Identify which cell holds the provided text, then report its [X, Y] central coordinate. 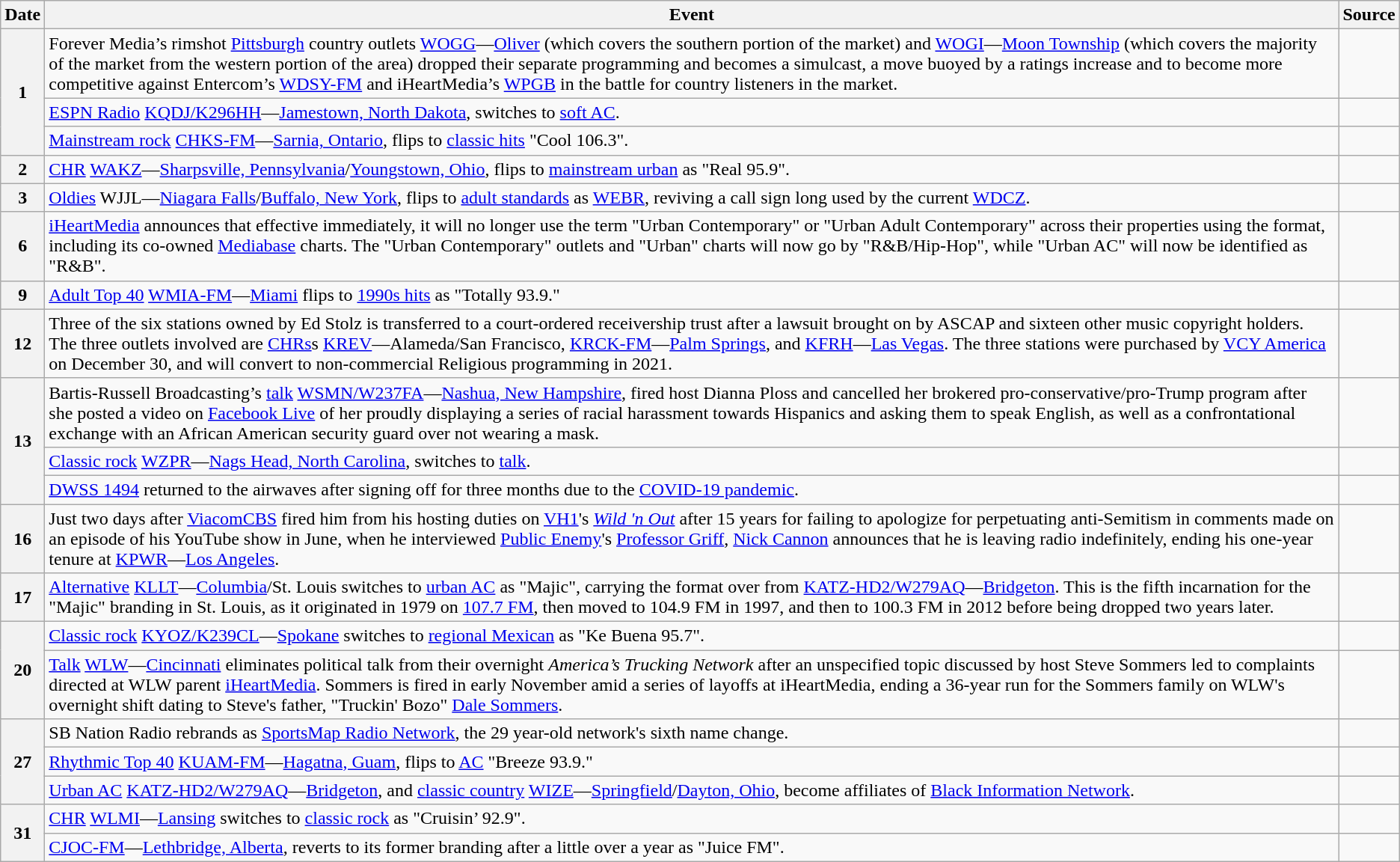
ESPN Radio KQDJ/K296HH—Jamestown, North Dakota, switches to soft AC. [692, 112]
1 [22, 92]
CHR WAKZ—Sharpsville, Pennsylvania/Youngstown, Ohio, flips to mainstream urban as "Real 95.9". [692, 169]
Rhythmic Top 40 KUAM-FM—Hagatna, Guam, flips to AC "Breeze 93.9." [692, 762]
Urban AC KATZ-HD2/W279AQ—Bridgeton, and classic country WIZE—Springfield/Dayton, Ohio, become affiliates of Black Information Network. [692, 790]
Classic rock WZPR—Nags Head, North Carolina, switches to talk. [692, 461]
Event [692, 15]
Source [1369, 15]
CJOC-FM—Lethbridge, Alberta, reverts to its former branding after a little over a year as "Juice FM". [692, 847]
20 [22, 670]
12 [22, 343]
27 [22, 762]
2 [22, 169]
13 [22, 441]
6 [22, 246]
17 [22, 597]
16 [22, 539]
Classic rock KYOZ/K239CL—Spokane switches to regional Mexican as "Ke Buena 95.7". [692, 636]
Oldies WJJL—Niagara Falls/Buffalo, New York, flips to adult standards as WEBR, reviving a call sign long used by the current WDCZ. [692, 198]
Date [22, 15]
SB Nation Radio rebrands as SportsMap Radio Network, the 29 year-old network's sixth name change. [692, 733]
Adult Top 40 WMIA-FM—Miami flips to 1990s hits as "Totally 93.9." [692, 295]
CHR WLMI—Lansing switches to classic rock as "Cruisin’ 92.9". [692, 819]
Mainstream rock CHKS-FM—Sarnia, Ontario, flips to classic hits "Cool 106.3". [692, 141]
9 [22, 295]
31 [22, 833]
DWSS 1494 returned to the airwaves after signing off for three months due to the COVID-19 pandemic. [692, 489]
3 [22, 198]
